Identify which cell holds the provided text, then report its [x, y] central coordinate. 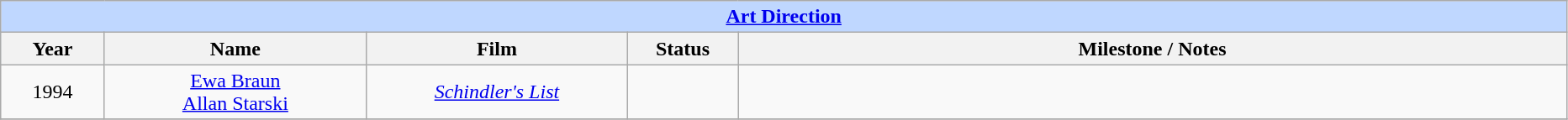
Schindler's List [496, 92]
1994 [53, 92]
Status [683, 49]
Art Direction [784, 17]
Year [53, 49]
Film [496, 49]
Milestone / Notes [1153, 49]
Name [235, 49]
Ewa BraunAllan Starski [235, 92]
